Return the [x, y] coordinate for the center point of the cell that contains the specified text.  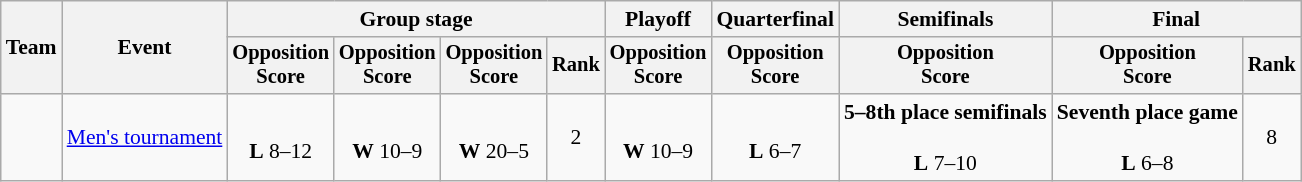
Event [145, 48]
W 20–5 [494, 138]
Semifinals [946, 19]
L 8–12 [280, 138]
8 [1272, 138]
2 [576, 138]
Final [1176, 19]
Group stage [416, 19]
Playoff [658, 19]
L 6–7 [775, 138]
Seventh place gameL 6–8 [1148, 138]
5–8th place semifinalsL 7–10 [946, 138]
Quarterfinal [775, 19]
Men's tournament [145, 138]
Team [32, 48]
